Pinpoint the cell where the given text exists, returning its (X, Y) midpoint coordinate. 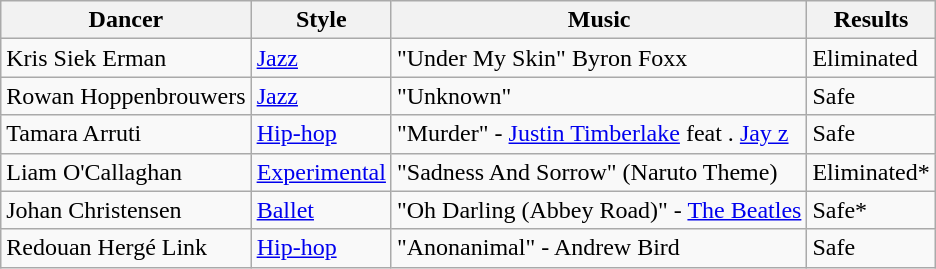
Ballet (321, 210)
Safe* (871, 210)
"Unknown" (598, 96)
"Under My Skin" Byron Foxx (598, 58)
"Anonanimal" - Andrew Bird (598, 248)
Style (321, 20)
Music (598, 20)
Experimental (321, 172)
"Sadness And Sorrow" (Naruto Theme) (598, 172)
Dancer (126, 20)
Eliminated (871, 58)
Eliminated* (871, 172)
Tamara Arruti (126, 134)
Redouan Hergé Link (126, 248)
Johan Christensen (126, 210)
Rowan Hoppenbrouwers (126, 96)
Liam O'Callaghan (126, 172)
Results (871, 20)
"Murder" - Justin Timberlake feat . Jay z (598, 134)
"Oh Darling (Abbey Road)" - The Beatles (598, 210)
Kris Siek Erman (126, 58)
